Find where the given text appears and provide that cell's center as [X, Y] coordinate. 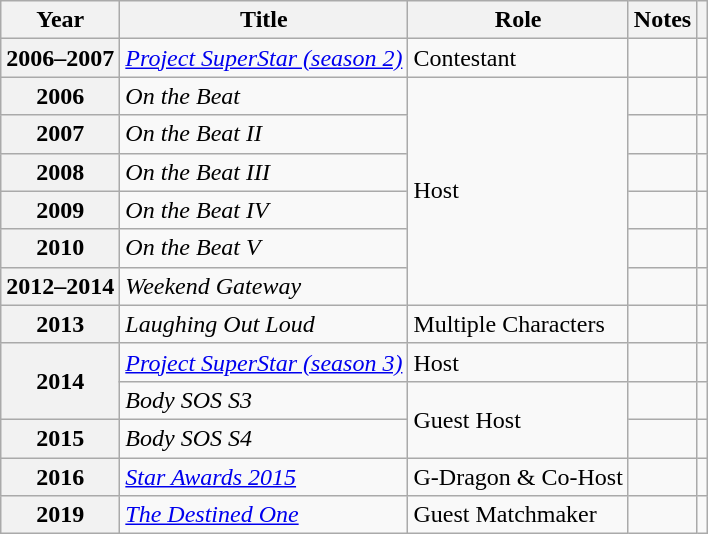
2006 [60, 96]
Multiple Characters [518, 324]
2007 [60, 134]
Guest Host [518, 419]
Contestant [518, 58]
Year [60, 20]
2009 [60, 210]
Star Awards 2015 [264, 477]
Guest Matchmaker [518, 515]
Project SuperStar (season 2) [264, 58]
Title [264, 20]
On the Beat II [264, 134]
On the Beat [264, 96]
2015 [60, 438]
2006–2007 [60, 58]
Notes [662, 20]
The Destined One [264, 515]
On the Beat IV [264, 210]
2008 [60, 172]
On the Beat III [264, 172]
2010 [60, 248]
G-Dragon & Co-Host [518, 477]
Project SuperStar (season 3) [264, 362]
2012–2014 [60, 286]
Laughing Out Loud [264, 324]
Body SOS S4 [264, 438]
2016 [60, 477]
Body SOS S3 [264, 400]
2019 [60, 515]
2014 [60, 381]
On the Beat V [264, 248]
Weekend Gateway [264, 286]
2013 [60, 324]
Role [518, 20]
